Pinpoint the cell where the given text exists, returning its (X, Y) midpoint coordinate. 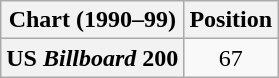
Chart (1990–99) (92, 20)
Position (231, 20)
67 (231, 58)
US Billboard 200 (92, 58)
